Pinpoint the cell where the given text exists, returning its [x, y] midpoint coordinate. 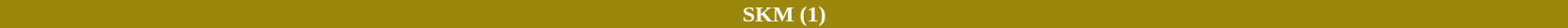
SKM (1) [784, 14]
